Capture the cell that displays the provided text and extract its [x, y] central coordinate. 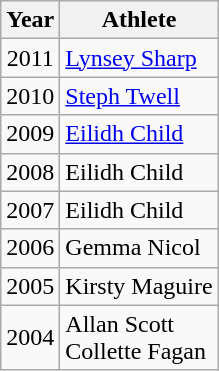
Lynsey Sharp [139, 58]
Steph Twell [139, 96]
Gemma Nicol [139, 248]
2009 [30, 134]
2011 [30, 58]
2005 [30, 286]
Kirsty Maguire [139, 286]
Athlete [139, 20]
Year [30, 20]
2010 [30, 96]
2008 [30, 172]
Allan ScottCollette Fagan [139, 338]
2004 [30, 338]
2007 [30, 210]
2006 [30, 248]
